Capture the cell that displays the provided text and extract its (x, y) central coordinate. 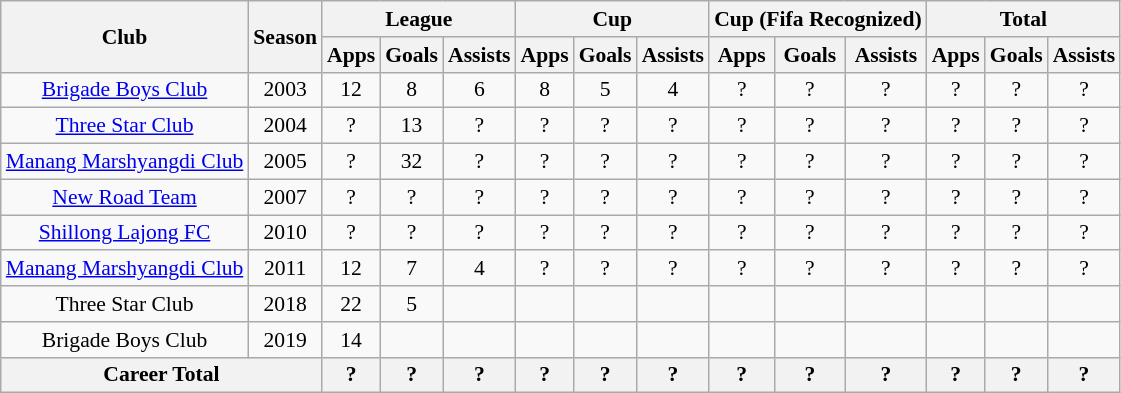
League (419, 19)
14 (351, 340)
Total (1024, 19)
2018 (285, 304)
2007 (285, 197)
2019 (285, 340)
22 (351, 304)
New Road Team (125, 197)
13 (412, 126)
Club (125, 36)
Shillong Lajong FC (125, 233)
Cup (Fifa Recognized) (818, 19)
Career Total (162, 375)
2004 (285, 126)
2011 (285, 269)
Cup (613, 19)
7 (412, 269)
2010 (285, 233)
2003 (285, 90)
6 (480, 90)
32 (412, 162)
2005 (285, 162)
Season (285, 36)
